Determine the [x, y] coordinate at the center of the cell enclosing the given text.  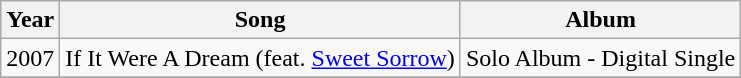
Solo Album - Digital Single [600, 58]
Year [30, 20]
Song [260, 20]
2007 [30, 58]
Album [600, 20]
If It Were A Dream (feat. Sweet Sorrow) [260, 58]
